Detect which cell encompasses the target text, then output its [x, y] center coordinate. 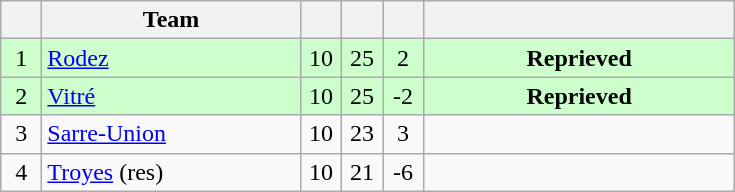
-6 [402, 172]
4 [22, 172]
-2 [402, 96]
Rodez [172, 58]
1 [22, 58]
Sarre-Union [172, 134]
Vitré [172, 96]
Team [172, 20]
21 [362, 172]
23 [362, 134]
Troyes (res) [172, 172]
